Identify which cell holds the provided text, then report its (X, Y) central coordinate. 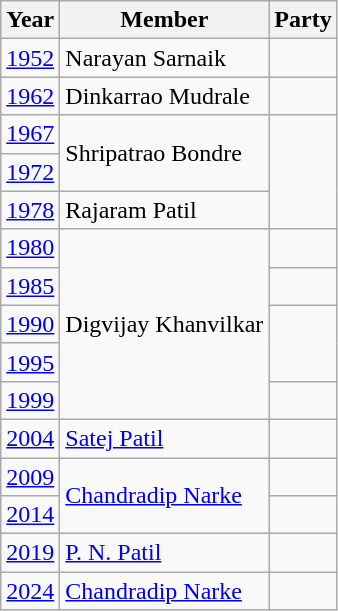
2009 (30, 477)
1962 (30, 96)
Year (30, 20)
Rajaram Patil (164, 210)
1980 (30, 248)
1952 (30, 58)
Digvijay Khanvilkar (164, 324)
1985 (30, 286)
1967 (30, 134)
1972 (30, 172)
Satej Patil (164, 438)
1999 (30, 400)
Shripatrao Bondre (164, 153)
1990 (30, 324)
Member (164, 20)
2019 (30, 553)
Dinkarrao Mudrale (164, 96)
1995 (30, 362)
2014 (30, 515)
Narayan Sarnaik (164, 58)
P. N. Patil (164, 553)
1978 (30, 210)
Party (303, 20)
2004 (30, 438)
2024 (30, 591)
